Return the [X, Y] coordinate for the center point of the cell that contains the specified text.  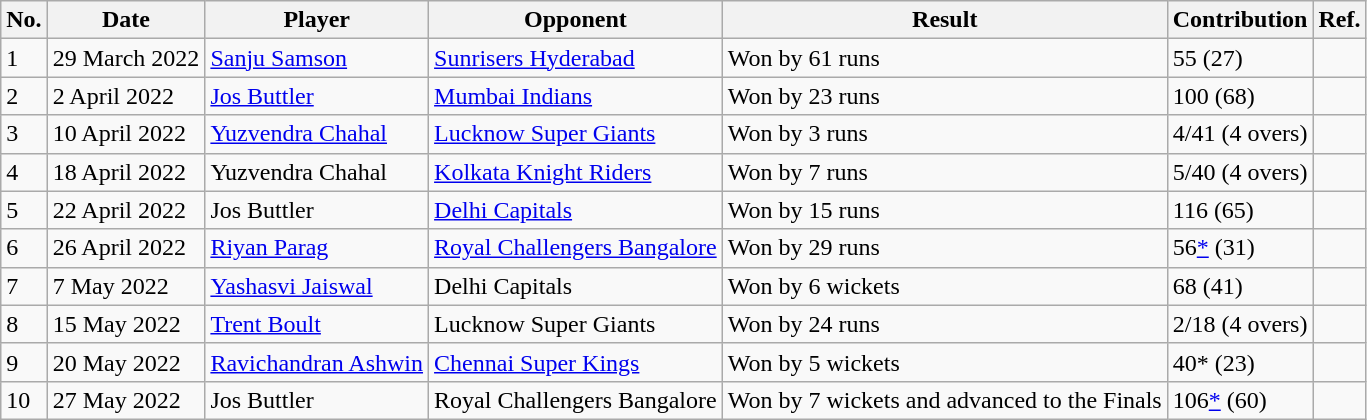
6 [24, 248]
Won by 24 runs [944, 324]
Won by 3 runs [944, 134]
10 April 2022 [126, 134]
Mumbai Indians [576, 96]
18 April 2022 [126, 172]
20 May 2022 [126, 362]
40* (23) [1240, 362]
Won by 6 wickets [944, 286]
Date [126, 20]
Sanju Samson [317, 58]
Contribution [1240, 20]
Won by 7 wickets and advanced to the Finals [944, 400]
Won by 5 wickets [944, 362]
27 May 2022 [126, 400]
Sunrisers Hyderabad [576, 58]
8 [24, 324]
2/18 (4 overs) [1240, 324]
Won by 29 runs [944, 248]
Won by 15 runs [944, 210]
7 [24, 286]
Riyan Parag [317, 248]
Won by 61 runs [944, 58]
Opponent [576, 20]
29 March 2022 [126, 58]
22 April 2022 [126, 210]
No. [24, 20]
2 [24, 96]
Ref. [1340, 20]
55 (27) [1240, 58]
Yashasvi Jaiswal [317, 286]
4/41 (4 overs) [1240, 134]
Result [944, 20]
15 May 2022 [126, 324]
106* (60) [1240, 400]
116 (65) [1240, 210]
100 (68) [1240, 96]
10 [24, 400]
4 [24, 172]
5/40 (4 overs) [1240, 172]
Ravichandran Ashwin [317, 362]
56* (31) [1240, 248]
5 [24, 210]
26 April 2022 [126, 248]
Won by 23 runs [944, 96]
2 April 2022 [126, 96]
7 May 2022 [126, 286]
Trent Boult [317, 324]
9 [24, 362]
3 [24, 134]
Won by 7 runs [944, 172]
Kolkata Knight Riders [576, 172]
Chennai Super Kings [576, 362]
1 [24, 58]
Player [317, 20]
68 (41) [1240, 286]
